Output the [x, y] coordinate of the center of the cell containing the given text.  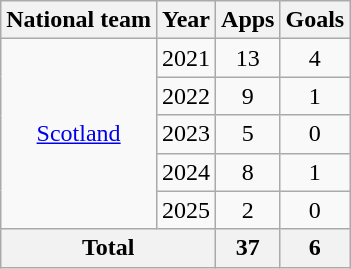
5 [248, 134]
2 [248, 210]
Goals [315, 20]
2024 [186, 172]
4 [315, 58]
Scotland [79, 134]
Apps [248, 20]
13 [248, 58]
6 [315, 248]
37 [248, 248]
2021 [186, 58]
National team [79, 20]
9 [248, 96]
2025 [186, 210]
2022 [186, 96]
8 [248, 172]
Year [186, 20]
Total [108, 248]
2023 [186, 134]
